Detect which cell encompasses the target text, then output its [x, y] center coordinate. 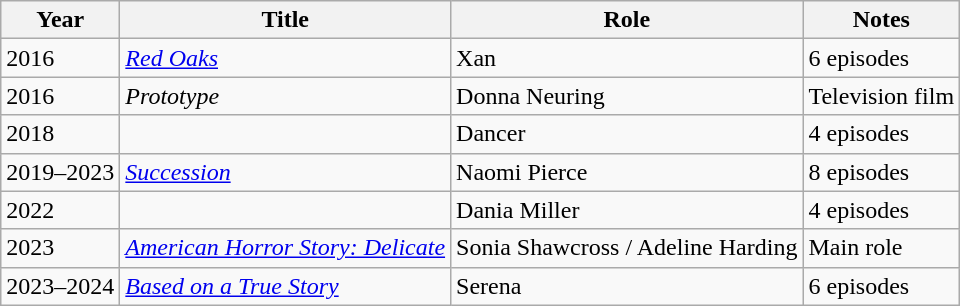
2023–2024 [60, 286]
2023 [60, 248]
Main role [882, 248]
Year [60, 20]
2018 [60, 134]
American Horror Story: Delicate [286, 248]
Donna Neuring [627, 96]
2022 [60, 210]
Dania Miller [627, 210]
Sonia Shawcross / Adeline Harding [627, 248]
Prototype [286, 96]
Dancer [627, 134]
Role [627, 20]
Red Oaks [286, 58]
Xan [627, 58]
Based on a True Story [286, 286]
8 episodes [882, 172]
Naomi Pierce [627, 172]
2019–2023 [60, 172]
Notes [882, 20]
Succession [286, 172]
Serena [627, 286]
Television film [882, 96]
Title [286, 20]
